Locate the cell with the specified text and output its (x, y) center coordinate. 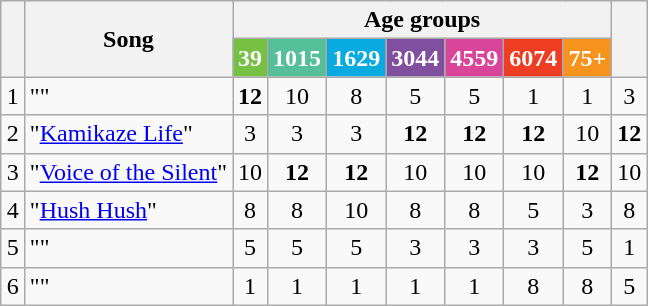
"Hush Hush" (128, 210)
39 (250, 58)
75+ (588, 58)
1629 (356, 58)
"Kamikaze Life" (128, 134)
4 (12, 210)
"Voice of the Silent" (128, 172)
6 (12, 286)
4559 (474, 58)
2 (12, 134)
3044 (416, 58)
6074 (534, 58)
Song (128, 39)
Age groups (422, 20)
1015 (298, 58)
